Scan for the cell matching the given text and deliver its [x, y] coordinate at center. 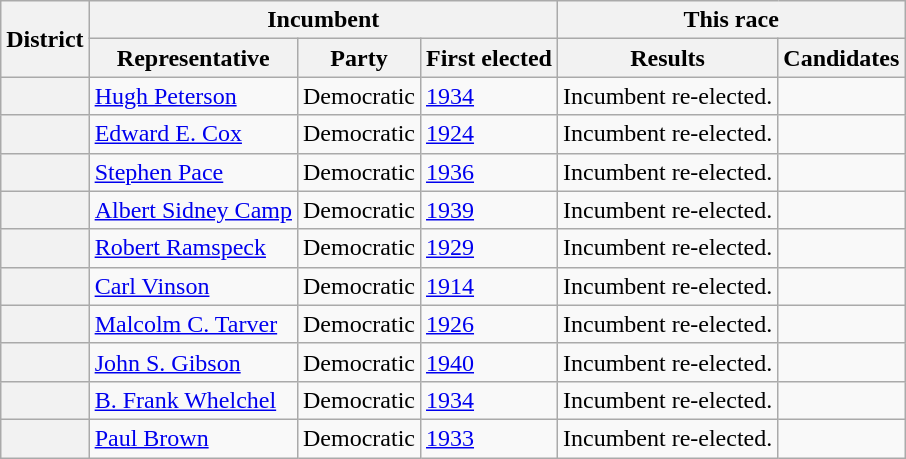
Carl Vinson [193, 286]
1940 [488, 362]
Robert Ramspeck [193, 248]
1914 [488, 286]
Hugh Peterson [193, 96]
Albert Sidney Camp [193, 210]
Stephen Pace [193, 172]
Edward E. Cox [193, 134]
Malcolm C. Tarver [193, 324]
First elected [488, 58]
District [45, 39]
1936 [488, 172]
1929 [488, 248]
1933 [488, 438]
Incumbent [323, 20]
John S. Gibson [193, 362]
Party [358, 58]
1926 [488, 324]
1924 [488, 134]
1939 [488, 210]
Results [667, 58]
Candidates [842, 58]
B. Frank Whelchel [193, 400]
Paul Brown [193, 438]
This race [730, 20]
Representative [193, 58]
